Extract the (x, y) coordinate from the center of the cell holding the provided text.  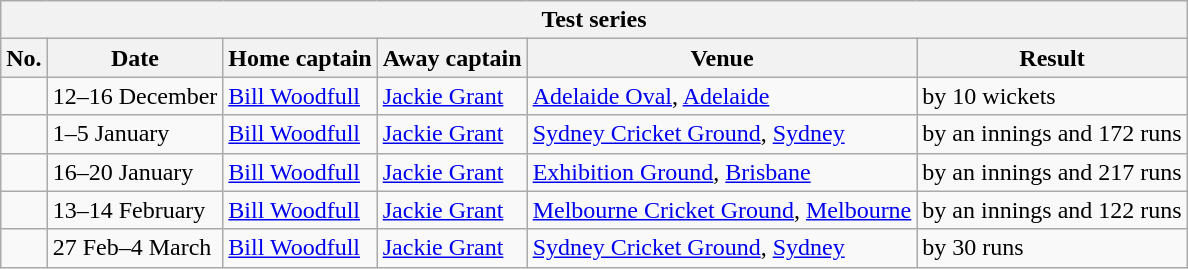
by 10 wickets (1052, 96)
by an innings and 172 runs (1052, 134)
Adelaide Oval, Adelaide (722, 96)
Venue (722, 58)
by an innings and 122 runs (1052, 210)
by an innings and 217 runs (1052, 172)
Test series (594, 20)
by 30 runs (1052, 248)
No. (24, 58)
Exhibition Ground, Brisbane (722, 172)
Away captain (452, 58)
13–14 February (135, 210)
27 Feb–4 March (135, 248)
Result (1052, 58)
12–16 December (135, 96)
1–5 January (135, 134)
Date (135, 58)
16–20 January (135, 172)
Home captain (300, 58)
Melbourne Cricket Ground, Melbourne (722, 210)
